From the cell containing the given text, extract its center point as (X, Y) coordinate. 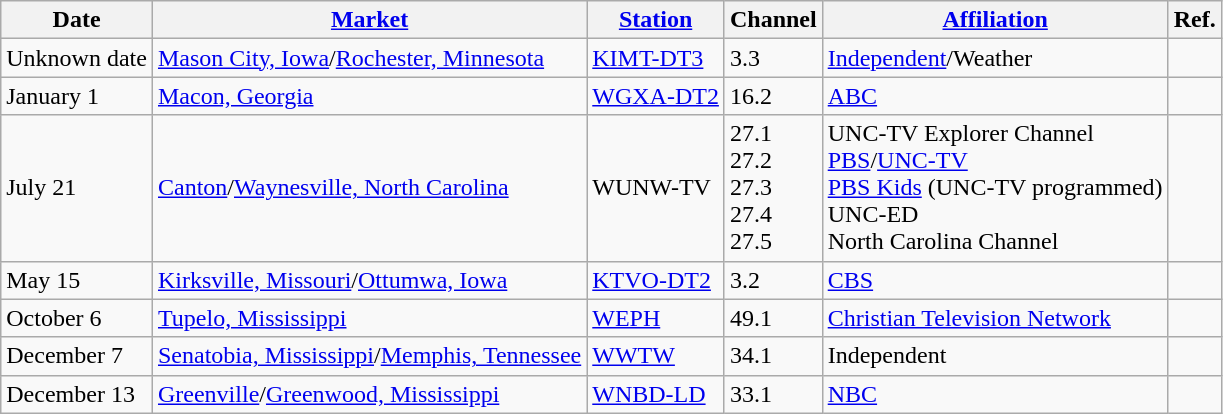
UNC-TV Explorer Channel PBS/UNC-TV PBS Kids (UNC-TV programmed) UNC-ED North Carolina Channel (995, 188)
Station (656, 20)
Independent (995, 356)
WWTW (656, 356)
WGXA-DT2 (656, 96)
Market (369, 20)
Greenville/Greenwood, Mississippi (369, 394)
Independent/Weather (995, 58)
January 1 (77, 96)
May 15 (77, 280)
Senatobia, Mississippi/Memphis, Tennessee (369, 356)
Channel (773, 20)
3.3 (773, 58)
Macon, Georgia (369, 96)
December 13 (77, 394)
WUNW-TV (656, 188)
33.1 (773, 394)
KIMT-DT3 (656, 58)
WNBD-LD (656, 394)
Mason City, Iowa/Rochester, Minnesota (369, 58)
Ref. (1194, 20)
16.2 (773, 96)
CBS (995, 280)
Christian Television Network (995, 318)
Kirksville, Missouri/Ottumwa, Iowa (369, 280)
December 7 (77, 356)
Tupelo, Mississippi (369, 318)
34.1 (773, 356)
NBC (995, 394)
49.1 (773, 318)
Affiliation (995, 20)
Canton/Waynesville, North Carolina (369, 188)
KTVO-DT2 (656, 280)
3.2 (773, 280)
Unknown date (77, 58)
27.1 27.2 27.3 27.4 27.5 (773, 188)
WEPH (656, 318)
October 6 (77, 318)
ABC (995, 96)
July 21 (77, 188)
Date (77, 20)
